Find where the given text appears and provide that cell's center as [X, Y] coordinate. 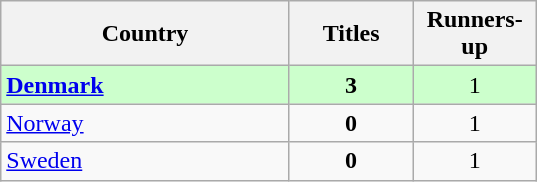
Norway [146, 123]
Sweden [146, 161]
Denmark [146, 85]
Country [146, 34]
Titles [351, 34]
3 [351, 85]
Runners-up [475, 34]
